Search for the cell housing the specified text and yield its [x, y] center coordinate. 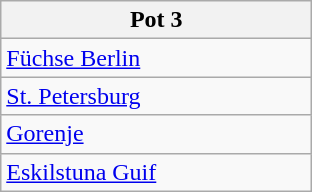
Gorenje [156, 134]
Pot 3 [156, 20]
St. Petersburg [156, 96]
Füchse Berlin [156, 58]
Eskilstuna Guif [156, 172]
